Return (X, Y) of the center of cell containing provided text 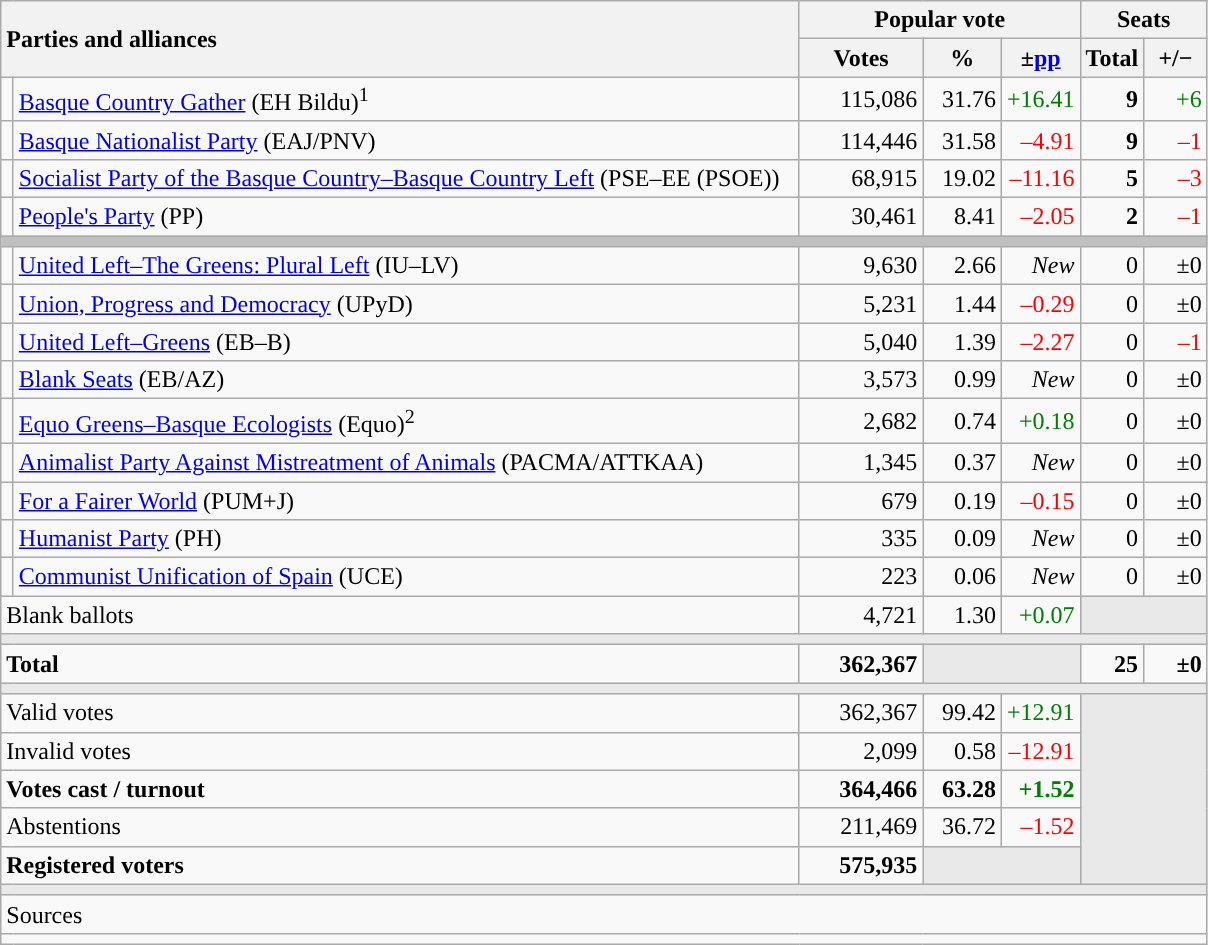
3,573 (861, 380)
8.41 (962, 217)
+1.52 (1040, 789)
31.58 (962, 140)
–3 (1176, 178)
1.39 (962, 342)
2,099 (861, 751)
Abstentions (400, 827)
Valid votes (400, 713)
±pp (1040, 58)
30,461 (861, 217)
5,040 (861, 342)
0.58 (962, 751)
Invalid votes (400, 751)
1.30 (962, 615)
–2.27 (1040, 342)
63.28 (962, 789)
Socialist Party of the Basque Country–Basque Country Left (PSE–EE (PSOE)) (406, 178)
223 (861, 577)
36.72 (962, 827)
364,466 (861, 789)
Blank ballots (400, 615)
9,630 (861, 266)
19.02 (962, 178)
+0.07 (1040, 615)
Basque Nationalist Party (EAJ/PNV) (406, 140)
Sources (604, 914)
–1.52 (1040, 827)
0.99 (962, 380)
–0.15 (1040, 501)
Seats (1144, 20)
Blank Seats (EB/AZ) (406, 380)
0.37 (962, 462)
United Left–The Greens: Plural Left (IU–LV) (406, 266)
1.44 (962, 304)
Popular vote (940, 20)
Votes (861, 58)
For a Fairer World (PUM+J) (406, 501)
+/− (1176, 58)
+0.18 (1040, 422)
335 (861, 539)
5 (1112, 178)
Votes cast / turnout (400, 789)
115,086 (861, 100)
114,446 (861, 140)
575,935 (861, 865)
0.19 (962, 501)
+12.91 (1040, 713)
4,721 (861, 615)
–0.29 (1040, 304)
2,682 (861, 422)
–4.91 (1040, 140)
679 (861, 501)
People's Party (PP) (406, 217)
25 (1112, 664)
Humanist Party (PH) (406, 539)
% (962, 58)
Union, Progress and Democracy (UPyD) (406, 304)
Animalist Party Against Mistreatment of Animals (PACMA/ATTKAA) (406, 462)
2.66 (962, 266)
Parties and alliances (400, 39)
1,345 (861, 462)
–12.91 (1040, 751)
+6 (1176, 100)
Equo Greens–Basque Ecologists (Equo)2 (406, 422)
0.09 (962, 539)
–2.05 (1040, 217)
68,915 (861, 178)
31.76 (962, 100)
0.06 (962, 577)
Basque Country Gather (EH Bildu)1 (406, 100)
99.42 (962, 713)
0.74 (962, 422)
Registered voters (400, 865)
+16.41 (1040, 100)
United Left–Greens (EB–B) (406, 342)
211,469 (861, 827)
5,231 (861, 304)
–11.16 (1040, 178)
2 (1112, 217)
Communist Unification of Spain (UCE) (406, 577)
